Detect which cell encompasses the target text, then output its (X, Y) center coordinate. 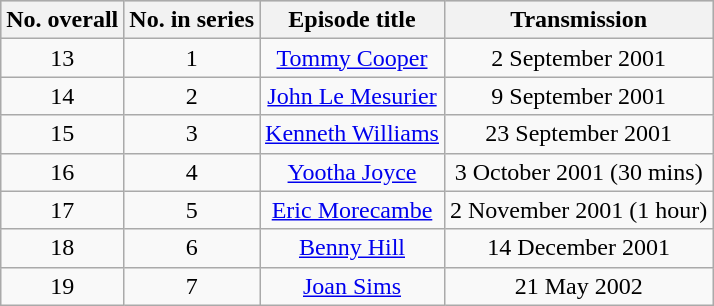
Episode title (352, 20)
3 (192, 134)
2 September 2001 (578, 58)
5 (192, 210)
23 September 2001 (578, 134)
Joan Sims (352, 286)
4 (192, 172)
3 October 2001 (30 mins) (578, 172)
9 September 2001 (578, 96)
John Le Mesurier (352, 96)
14 December 2001 (578, 248)
Yootha Joyce (352, 172)
1 (192, 58)
18 (62, 248)
14 (62, 96)
16 (62, 172)
2 (192, 96)
6 (192, 248)
7 (192, 286)
19 (62, 286)
21 May 2002 (578, 286)
Transmission (578, 20)
13 (62, 58)
Kenneth Williams (352, 134)
No. in series (192, 20)
2 November 2001 (1 hour) (578, 210)
Tommy Cooper (352, 58)
No. overall (62, 20)
Eric Morecambe (352, 210)
15 (62, 134)
17 (62, 210)
Benny Hill (352, 248)
